For the text-containing cell, return its midpoint in (x, y) coordinate format. 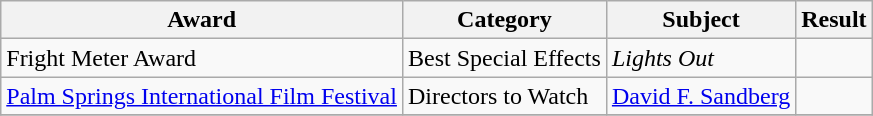
Best Special Effects (504, 58)
Category (504, 20)
David F. Sandberg (700, 96)
Palm Springs International Film Festival (202, 96)
Award (202, 20)
Directors to Watch (504, 96)
Lights Out (700, 58)
Fright Meter Award (202, 58)
Result (834, 20)
Subject (700, 20)
